Identify which cell holds the provided text, then report its [x, y] central coordinate. 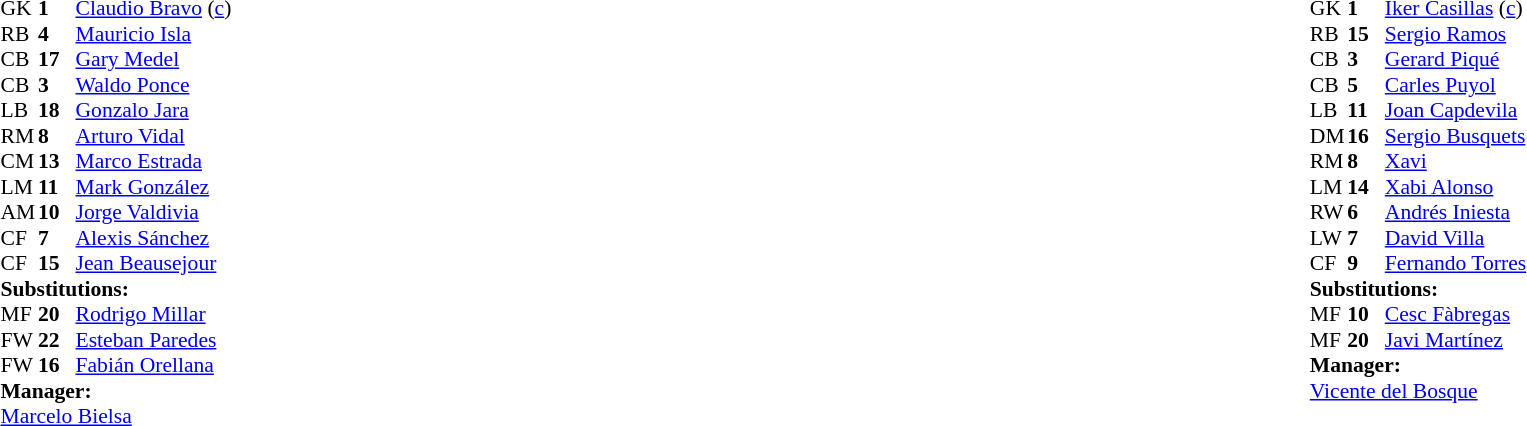
Xabi Alonso [1456, 187]
Sergio Busquets [1456, 136]
9 [1366, 263]
Gonzalo Jara [154, 111]
6 [1366, 213]
Fabián Orellana [154, 365]
Rodrigo Millar [154, 315]
17 [57, 59]
Arturo Vidal [154, 136]
CM [19, 161]
LW [1329, 238]
Andrés Iniesta [1456, 213]
Xavi [1456, 161]
Carles Puyol [1456, 85]
Esteban Paredes [154, 340]
David Villa [1456, 238]
Javi Martínez [1456, 340]
Mark González [154, 187]
Joan Capdevila [1456, 111]
5 [1366, 85]
DM [1329, 136]
RW [1329, 213]
Gary Medel [154, 59]
22 [57, 340]
Marco Estrada [154, 161]
13 [57, 161]
Fernando Torres [1456, 263]
14 [1366, 187]
AM [19, 213]
Waldo Ponce [154, 85]
Jorge Valdivia [154, 213]
Jean Beausejour [154, 263]
Vicente del Bosque [1418, 391]
4 [57, 34]
Mauricio Isla [154, 34]
Sergio Ramos [1456, 34]
Cesc Fàbregas [1456, 315]
Alexis Sánchez [154, 238]
Gerard Piqué [1456, 59]
18 [57, 111]
